Output the [x, y] coordinate of the center of the cell containing the given text.  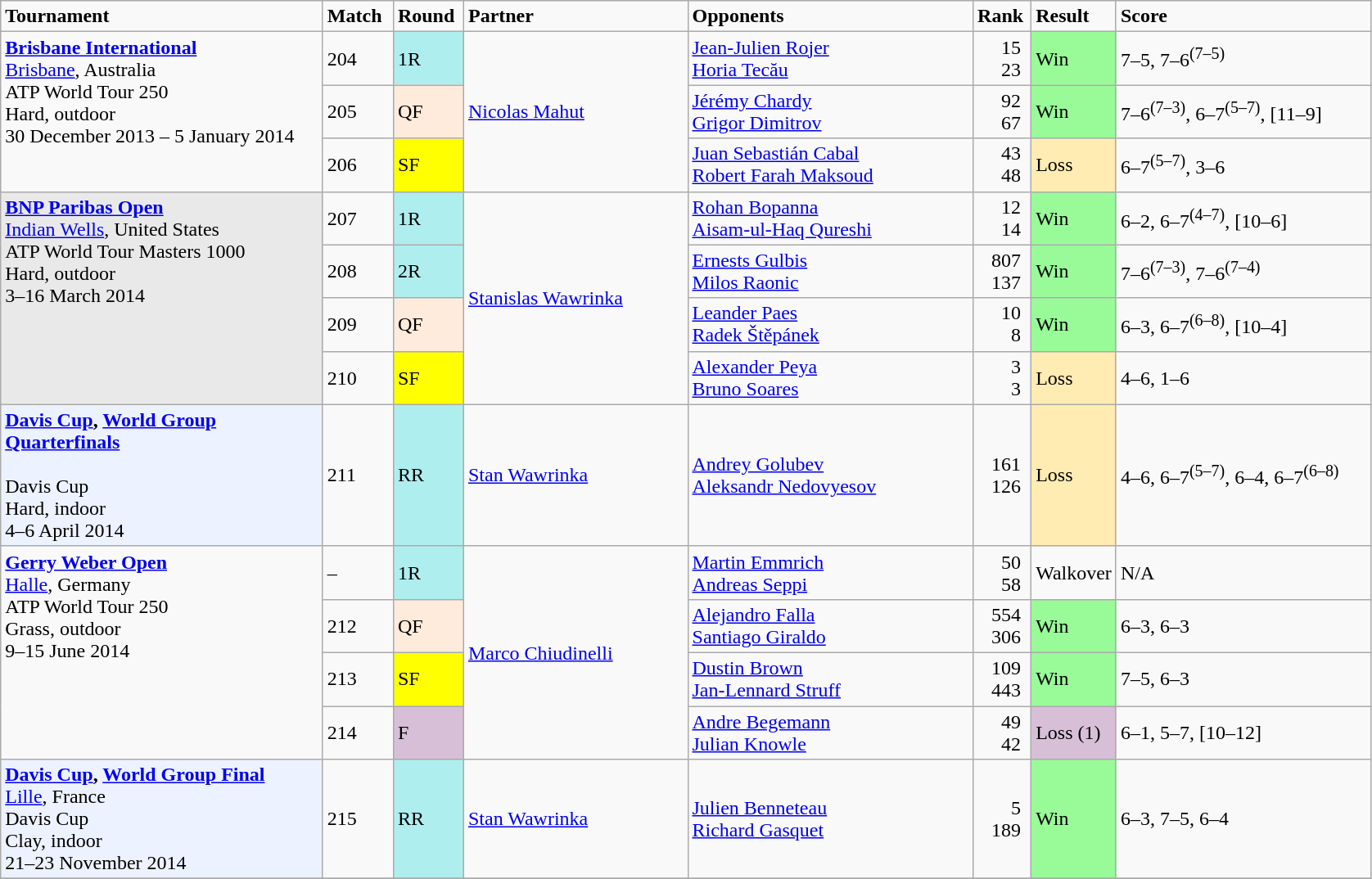
Tournament [162, 16]
554306 [1002, 625]
Match [358, 16]
7–5, 6–3 [1243, 679]
Gerry Weber OpenHalle, GermanyATP World Tour 250Grass, outdoor9–15 June 2014 [162, 652]
4348 [1002, 165]
Jérémy Chardy Grigor Dimitrov [830, 111]
33 [1002, 378]
6–2, 6–7(4–7), [10–6] [1243, 218]
209 [358, 324]
9267 [1002, 111]
Jean-Julien Rojer Horia Tecău [830, 59]
5058 [1002, 573]
Rank [1002, 16]
204 [358, 59]
F [428, 732]
4–6, 1–6 [1243, 378]
Martin Emmrich Andreas Seppi [830, 573]
Leander Paes Radek Štěpánek [830, 324]
108 [1002, 324]
Juan Sebastián Cabal Robert Farah Maksoud [830, 165]
Stanislas Wawrinka [575, 298]
1523 [1002, 59]
Nicolas Mahut [575, 111]
161126 [1002, 475]
Result [1074, 16]
208 [358, 272]
1214 [1002, 218]
211 [358, 475]
4–6, 6–7(5–7), 6–4, 6–7(6–8) [1243, 475]
2R [428, 272]
Opponents [830, 16]
210 [358, 378]
7–5, 7–6(7–5) [1243, 59]
5189 [1002, 819]
6–3, 6–3 [1243, 625]
213 [358, 679]
Partner [575, 16]
Julien Benneteau Richard Gasquet [830, 819]
207 [358, 218]
7–6(7–3), 6–7(5–7), [11–9] [1243, 111]
Rohan Bopanna Aisam-ul-Haq Qureshi [830, 218]
N/A [1243, 573]
BNP Paribas OpenIndian Wells, United StatesATP World Tour Masters 1000Hard, outdoor3–16 March 2014 [162, 298]
6–3, 6–7(6–8), [10–4] [1243, 324]
214 [358, 732]
Alejandro Falla Santiago Giraldo [830, 625]
807137 [1002, 272]
7–6(7–3), 7–6(7–4) [1243, 272]
Marco Chiudinelli [575, 652]
Dustin Brown Jan-Lennard Struff [830, 679]
Round [428, 16]
Brisbane InternationalBrisbane, AustraliaATP World Tour 250Hard, outdoor30 December 2013 – 5 January 2014 [162, 111]
212 [358, 625]
Loss (1) [1074, 732]
205 [358, 111]
6–3, 7–5, 6–4 [1243, 819]
206 [358, 165]
Andre Begemann Julian Knowle [830, 732]
6–7(5–7), 3–6 [1243, 165]
Davis Cup, World Group Quarterfinals Davis Cup Hard, indoor 4–6 April 2014 [162, 475]
Alexander Peya Bruno Soares [830, 378]
Ernests Gulbis Milos Raonic [830, 272]
Walkover [1074, 573]
Davis Cup, World Group Final Lille, France Davis Cup Clay, indoor 21–23 November 2014 [162, 819]
215 [358, 819]
6–1, 5–7, [10–12] [1243, 732]
4942 [1002, 732]
109443 [1002, 679]
Score [1243, 16]
Andrey Golubev Aleksandr Nedovyesov [830, 475]
– [358, 573]
